For the text-containing cell, return its midpoint in [X, Y] coordinate format. 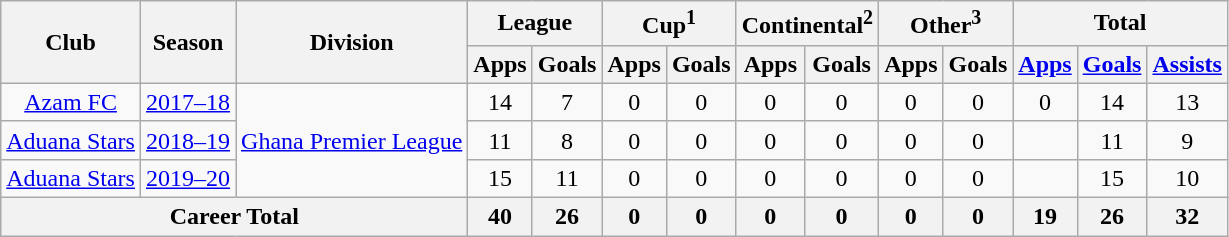
7 [567, 102]
13 [1187, 102]
Total [1120, 24]
Ghana Premier League [352, 140]
Season [188, 42]
Other3 [946, 24]
Continental2 [807, 24]
Assists [1187, 64]
40 [500, 217]
2019–20 [188, 178]
2017–18 [188, 102]
2018–19 [188, 140]
Club [71, 42]
Cup1 [669, 24]
Azam FC [71, 102]
32 [1187, 217]
Division [352, 42]
10 [1187, 178]
League [535, 24]
19 [1045, 217]
9 [1187, 140]
8 [567, 140]
Career Total [234, 217]
